Detect which cell encompasses the target text, then output its (X, Y) center coordinate. 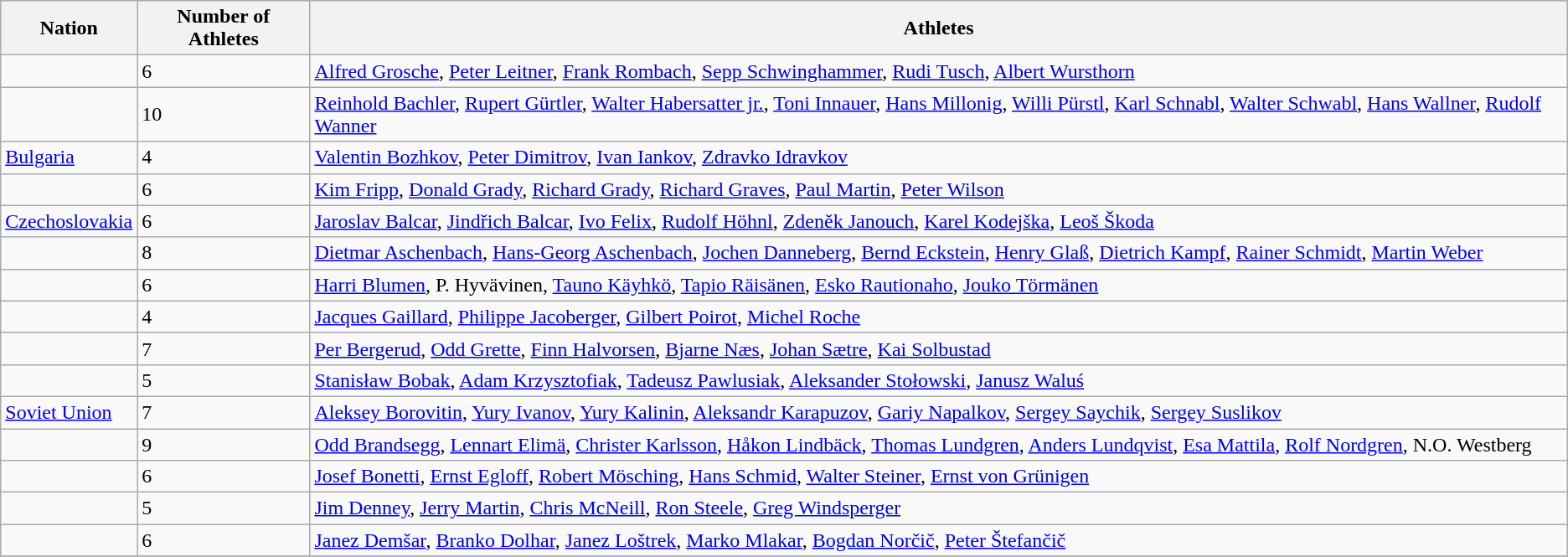
Athletes (938, 28)
Josef Bonetti, Ernst Egloff, Robert Mösching, Hans Schmid, Walter Steiner, Ernst von Grünigen (938, 477)
Jaroslav Balcar, Jindřich Balcar, Ivo Felix, Rudolf Höhnl, Zdeněk Janouch, Karel Kodejška, Leoš Škoda (938, 221)
Soviet Union (69, 412)
Janez Demšar, Branko Dolhar, Janez Loštrek, Marko Mlakar, Bogdan Norčič, Peter Štefančič (938, 540)
Bulgaria (69, 157)
Jacques Gaillard, Philippe Jacoberger, Gilbert Poirot, Michel Roche (938, 317)
9 (224, 445)
Aleksey Borovitin, Yury Ivanov, Yury Kalinin, Aleksandr Karapuzov, Gariy Napalkov, Sergey Saychik, Sergey Suslikov (938, 412)
Per Bergerud, Odd Grette, Finn Halvorsen, Bjarne Næs, Johan Sætre, Kai Solbustad (938, 348)
Harri Blumen, P. Hyvävinen, Tauno Käyhkö, Tapio Räisänen, Esko Rautionaho, Jouko Törmänen (938, 285)
Stanisław Bobak, Adam Krzysztofiak, Tadeusz Pawlusiak, Aleksander Stołowski, Janusz Waluś (938, 380)
Odd Brandsegg, Lennart Elimä, Christer Karlsson, Håkon Lindbäck, Thomas Lundgren, Anders Lundqvist, Esa Mattila, Rolf Nordgren, N.O. Westberg (938, 445)
Number of Athletes (224, 28)
8 (224, 253)
Jim Denney, Jerry Martin, Chris McNeill, Ron Steele, Greg Windsperger (938, 508)
Czechoslovakia (69, 221)
Valentin Bozhkov, Peter Dimitrov, Ivan Iankov, Zdravko Idravkov (938, 157)
Alfred Grosche, Peter Leitner, Frank Rombach, Sepp Schwinghammer, Rudi Tusch, Albert Wursthorn (938, 71)
Nation (69, 28)
Dietmar Aschenbach, Hans-Georg Aschenbach, Jochen Danneberg, Bernd Eckstein, Henry Glaß, Dietrich Kampf, Rainer Schmidt, Martin Weber (938, 253)
10 (224, 114)
Kim Fripp, Donald Grady, Richard Grady, Richard Graves, Paul Martin, Peter Wilson (938, 189)
